Find where the given text appears and provide that cell's center as [X, Y] coordinate. 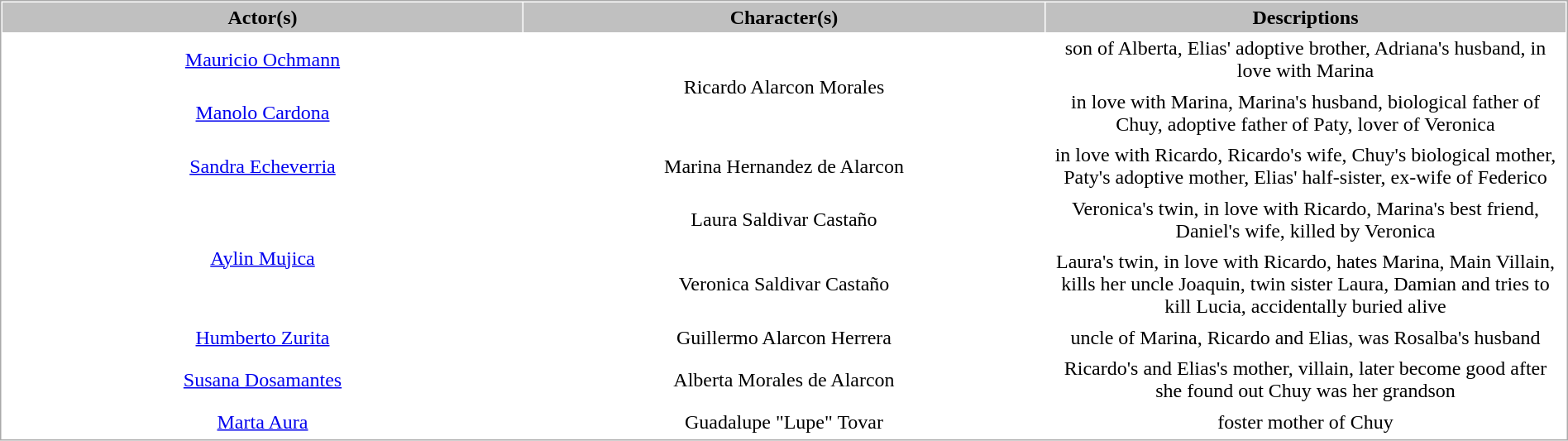
Manolo Cardona [263, 113]
Marina Hernandez de Alarcon [784, 167]
Ricardo's and Elias's mother, villain, later become good after she found out Chuy was her grandson [1305, 381]
Guadalupe "Lupe" Tovar [784, 422]
Actor(s) [263, 17]
Marta Aura [263, 422]
Mauricio Ochmann [263, 60]
Veronica's twin, in love with Ricardo, Marina's best friend, Daniel's wife, killed by Veronica [1305, 220]
Ricardo Alarcon Morales [784, 86]
in love with Ricardo, Ricardo's wife, Chuy's biological mother, Paty's adoptive mother, Elias' half-sister, ex-wife of Federico [1305, 167]
foster mother of Chuy [1305, 422]
son of Alberta, Elias' adoptive brother, Adriana's husband, in love with Marina [1305, 60]
Alberta Morales de Alarcon [784, 381]
Character(s) [784, 17]
Veronica Saldivar Castaño [784, 284]
Humberto Zurita [263, 338]
Laura Saldivar Castaño [784, 220]
Aylin Mujica [263, 257]
in love with Marina, Marina's husband, biological father of Chuy, adoptive father of Paty, lover of Veronica [1305, 113]
Sandra Echeverria [263, 167]
Guillermo Alarcon Herrera [784, 338]
Susana Dosamantes [263, 381]
uncle of Marina, Ricardo and Elias, was Rosalba's husband [1305, 338]
Descriptions [1305, 17]
